For the text-containing cell, return its midpoint in [X, Y] coordinate format. 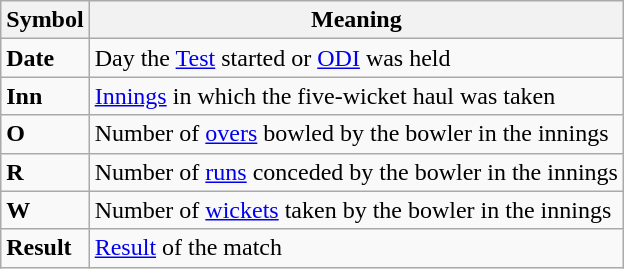
Result of the match [356, 248]
R [45, 172]
O [45, 134]
Inn [45, 96]
Date [45, 58]
Number of wickets taken by the bowler in the innings [356, 210]
Result [45, 248]
Meaning [356, 20]
Symbol [45, 20]
Number of runs conceded by the bowler in the innings [356, 172]
Number of overs bowled by the bowler in the innings [356, 134]
Innings in which the five-wicket haul was taken [356, 96]
Day the Test started or ODI was held [356, 58]
W [45, 210]
